Search for the cell housing the specified text and yield its (X, Y) center coordinate. 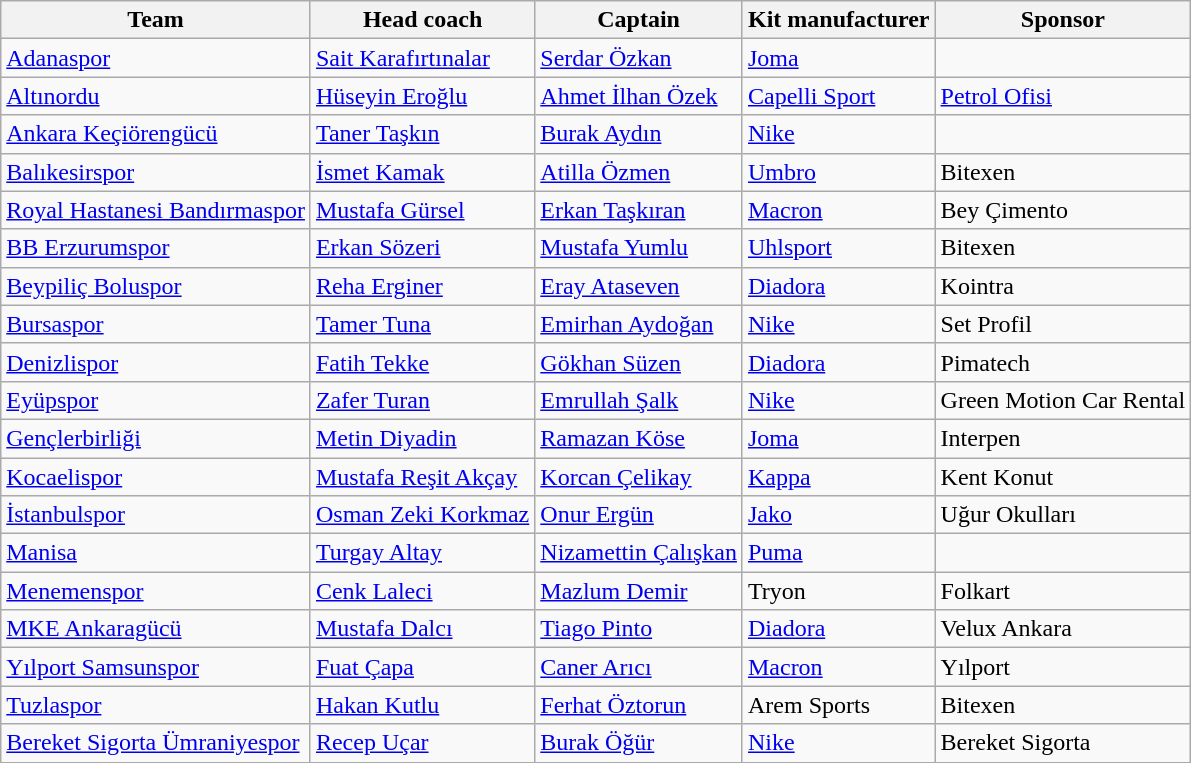
Kit manufacturer (838, 20)
Balıkesirspor (156, 172)
Kointra (1063, 286)
Pimatech (1063, 362)
Recep Uçar (422, 743)
İsmet Kamak (422, 172)
Turgay Altay (422, 553)
Onur Ergün (639, 515)
Fatih Tekke (422, 362)
Umbro (838, 172)
Yılport (1063, 667)
Reha Erginer (422, 286)
Jako (838, 515)
Erkan Sözeri (422, 248)
Green Motion Car Rental (1063, 400)
Metin Diyadin (422, 438)
Uhlsport (838, 248)
Gençlerbirliği (156, 438)
MKE Ankaragücü (156, 629)
Atilla Özmen (639, 172)
Kocaelispor (156, 477)
Manisa (156, 553)
Captain (639, 20)
Kappa (838, 477)
Yılport Samsunspor (156, 667)
Bereket Sigorta (1063, 743)
İstanbulspor (156, 515)
Petrol Ofisi (1063, 96)
Gökhan Süzen (639, 362)
Osman Zeki Korkmaz (422, 515)
Capelli Sport (838, 96)
Mustafa Yumlu (639, 248)
Set Profil (1063, 324)
Puma (838, 553)
Uğur Okulları (1063, 515)
Sait Karafırtınalar (422, 58)
Folkart (1063, 591)
Bursaspor (156, 324)
Cenk Laleci (422, 591)
Tamer Tuna (422, 324)
Hakan Kutlu (422, 705)
Altınordu (156, 96)
Menemenspor (156, 591)
Interpen (1063, 438)
Emirhan Aydoğan (639, 324)
Mazlum Demir (639, 591)
Team (156, 20)
Serdar Özkan (639, 58)
Bey Çimento (1063, 210)
Hüseyin Eroğlu (422, 96)
Eyüpspor (156, 400)
Erkan Taşkıran (639, 210)
Ferhat Öztorun (639, 705)
Head coach (422, 20)
Ahmet İlhan Özek (639, 96)
Mustafa Dalcı (422, 629)
Burak Öğür (639, 743)
Kent Konut (1063, 477)
Zafer Turan (422, 400)
Nizamettin Çalışkan (639, 553)
Tryon (838, 591)
Ramazan Köse (639, 438)
Taner Taşkın (422, 134)
Denizlispor (156, 362)
Royal Hastanesi Bandırmaspor (156, 210)
Fuat Çapa (422, 667)
Velux Ankara (1063, 629)
Arem Sports (838, 705)
Mustafa Reşit Akçay (422, 477)
Mustafa Gürsel (422, 210)
Caner Arıcı (639, 667)
Tiago Pinto (639, 629)
Ankara Keçiörengücü (156, 134)
BB Erzurumspor (156, 248)
Sponsor (1063, 20)
Korcan Çelikay (639, 477)
Emrullah Şalk (639, 400)
Burak Aydın (639, 134)
Beypiliç Boluspor (156, 286)
Adanaspor (156, 58)
Bereket Sigorta Ümraniyespor (156, 743)
Tuzlaspor (156, 705)
Eray Ataseven (639, 286)
